Search for the cell housing the specified text and yield its (x, y) center coordinate. 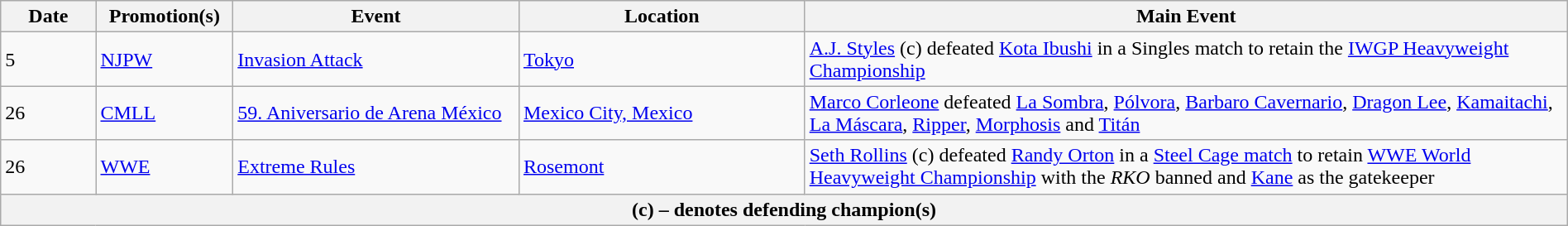
NJPW (165, 60)
CMLL (165, 113)
WWE (165, 167)
Invasion Attack (376, 60)
Mexico City, Mexico (662, 113)
Promotion(s) (165, 17)
Location (662, 17)
(c) – denotes defending champion(s) (784, 209)
Event (376, 17)
5 (48, 60)
A.J. Styles (c) defeated Kota Ibushi in a Singles match to retain the IWGP Heavyweight Championship (1186, 60)
Main Event (1186, 17)
Extreme Rules (376, 167)
Marco Corleone defeated La Sombra, Pólvora, Barbaro Cavernario, Dragon Lee, Kamaitachi, La Máscara, Ripper, Morphosis and Titán (1186, 113)
Tokyo (662, 60)
Rosemont (662, 167)
59. Aniversario de Arena México (376, 113)
Date (48, 17)
